Return the [x, y] coordinate for the center point of the cell that contains the specified text.  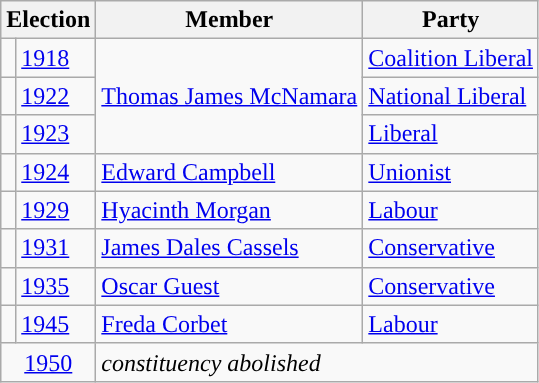
1923 [56, 134]
1922 [56, 96]
Party [451, 20]
Freda Corbet [230, 324]
James Dales Cassels [230, 248]
Unionist [451, 172]
Thomas James McNamara [230, 96]
1931 [56, 248]
Member [230, 20]
1924 [56, 172]
1918 [56, 58]
Election [48, 20]
Liberal [451, 134]
1929 [56, 210]
National Liberal [451, 96]
Edward Campbell [230, 172]
1950 [48, 362]
constituency abolished [318, 362]
Oscar Guest [230, 286]
Coalition Liberal [451, 58]
Hyacinth Morgan [230, 210]
1935 [56, 286]
1945 [56, 324]
